Determine the (x, y) coordinate at the center of the cell enclosing the given text.  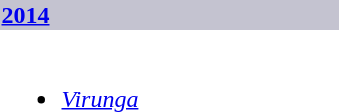
2014 (170, 15)
